Locate the cell with the specified text and output its (X, Y) center coordinate. 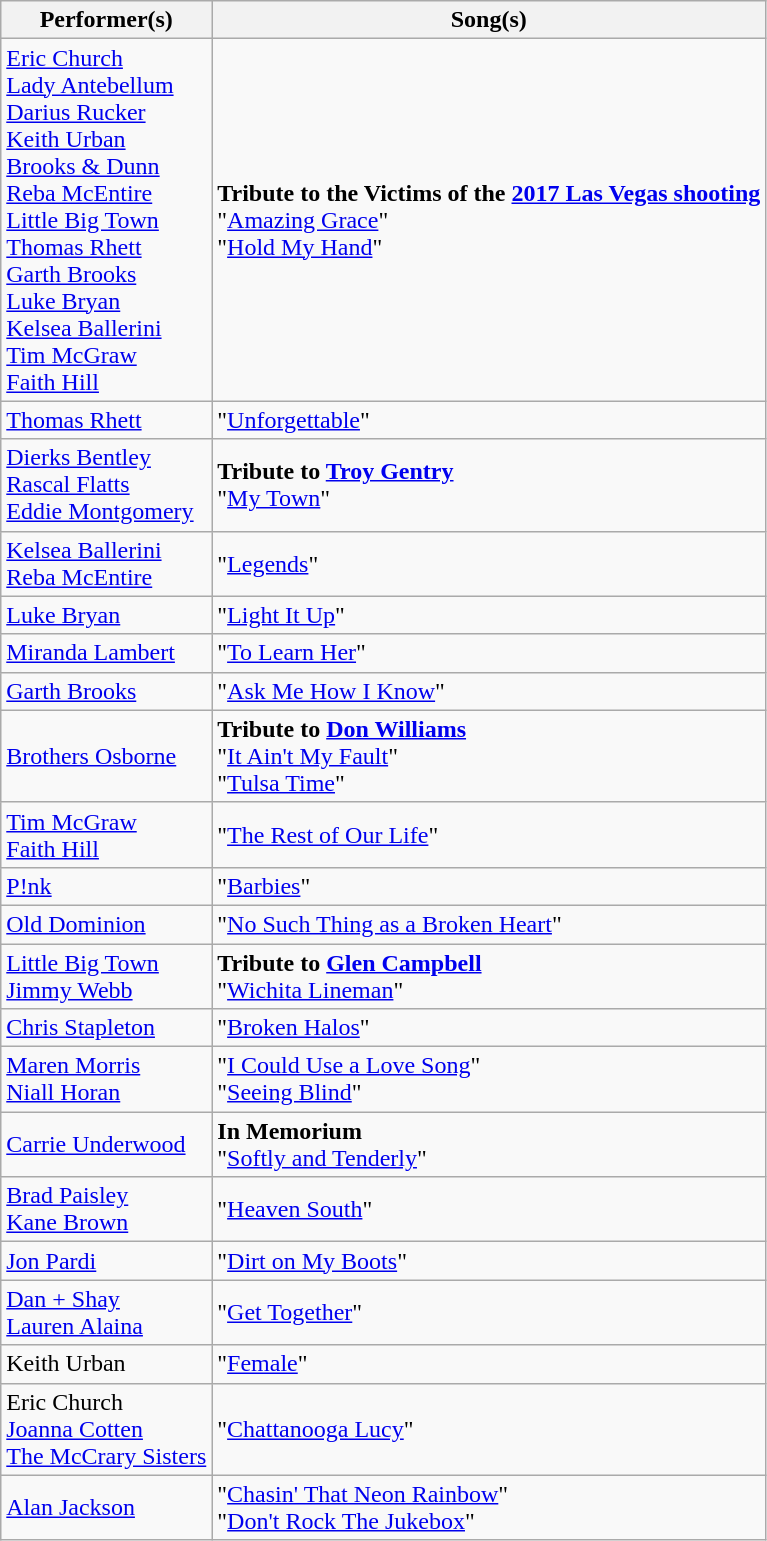
Thomas Rhett (106, 420)
"Legends" (489, 564)
"Light It Up" (489, 615)
Kelsea Ballerini Reba McEntire (106, 564)
Garth Brooks (106, 691)
Brad Paisley Kane Brown (106, 1210)
Tim McGraw Faith Hill (106, 834)
Tribute to Don Williams "It Ain't My Fault" "Tulsa Time" (489, 756)
"The Rest of Our Life" (489, 834)
Luke Bryan (106, 615)
"To Learn Her" (489, 653)
Tribute to the Victims of the 2017 Las Vegas shooting"Amazing Grace" "Hold My Hand" (489, 220)
"I Could Use a Love Song" "Seeing Blind" (489, 1080)
Little Big Town Jimmy Webb (106, 976)
"No Such Thing as a Broken Heart" (489, 924)
Chris Stapleton (106, 1028)
"Chattanooga Lucy" (489, 1429)
Miranda Lambert (106, 653)
"Female" (489, 1364)
"Chasin' That Neon Rainbow" "Don't Rock The Jukebox" (489, 1508)
Dierks Bentley Rascal Flatts Eddie Montgomery (106, 485)
"Ask Me How I Know" (489, 691)
Alan Jackson (106, 1508)
Tribute to Glen Campbell "Wichita Lineman" (489, 976)
Song(s) (489, 20)
"Heaven South" (489, 1210)
Tribute to Troy Gentry "My Town" (489, 485)
"Dirt on My Boots" (489, 1261)
"Barbies" (489, 886)
Brothers Osborne (106, 756)
"Unforgettable" (489, 420)
Jon Pardi (106, 1261)
Eric Church Joanna Cotten The McCrary Sisters (106, 1429)
Dan + Shay Lauren Alaina (106, 1312)
Carrie Underwood (106, 1144)
Performer(s) (106, 20)
Maren Morris Niall Horan (106, 1080)
P!nk (106, 886)
"Get Together" (489, 1312)
Old Dominion (106, 924)
"Broken Halos" (489, 1028)
In Memorium"Softly and Tenderly" (489, 1144)
Keith Urban (106, 1364)
